Locate the cell with the specified text and output its (x, y) center coordinate. 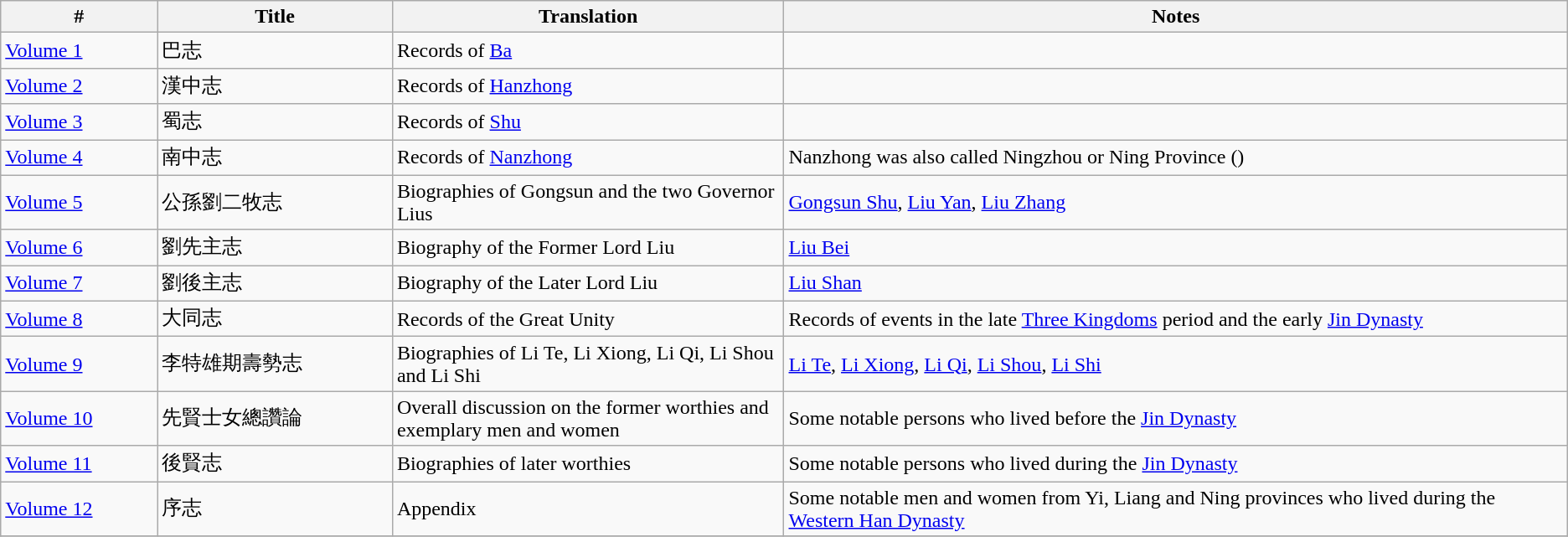
Records of events in the late Three Kingdoms period and the early Jin Dynasty (1176, 318)
Title (275, 17)
Records of Nanzhong (588, 157)
Biographies of Li Te, Li Xiong, Li Qi, Li Shou and Li Shi (588, 364)
蜀志 (275, 122)
南中志 (275, 157)
Biography of the Former Lord Liu (588, 248)
Volume 10 (79, 419)
Volume 5 (79, 203)
Overall discussion on the former worthies and exemplary men and women (588, 419)
# (79, 17)
大同志 (275, 318)
Some notable men and women from Yi, Liang and Ning provinces who lived during the Western Han Dynasty (1176, 508)
漢中志 (275, 85)
Records of Ba (588, 50)
Volume 7 (79, 283)
巴志 (275, 50)
Liu Shan (1176, 283)
Records of Hanzhong (588, 85)
Gongsun Shu, Liu Yan, Liu Zhang (1176, 203)
Biography of the Later Lord Liu (588, 283)
Some notable persons who lived before the Jin Dynasty (1176, 419)
Biographies of Gongsun and the two Governor Lius (588, 203)
Volume 6 (79, 248)
Volume 12 (79, 508)
Volume 1 (79, 50)
公孫劉二牧志 (275, 203)
Volume 3 (79, 122)
劉後主志 (275, 283)
Nanzhong was also called Ningzhou or Ning Province () (1176, 157)
Notes (1176, 17)
Volume 4 (79, 157)
Li Te, Li Xiong, Li Qi, Li Shou, Li Shi (1176, 364)
序志 (275, 508)
Translation (588, 17)
Appendix (588, 508)
Records of the Great Unity (588, 318)
後賢志 (275, 464)
李特雄期壽勢志 (275, 364)
Records of Shu (588, 122)
Volume 8 (79, 318)
劉先主志 (275, 248)
Liu Bei (1176, 248)
Biographies of later worthies (588, 464)
Volume 2 (79, 85)
先賢士女總讚論 (275, 419)
Some notable persons who lived during the Jin Dynasty (1176, 464)
Volume 11 (79, 464)
Volume 9 (79, 364)
